Pinpoint the cell where the given text exists, returning its (x, y) midpoint coordinate. 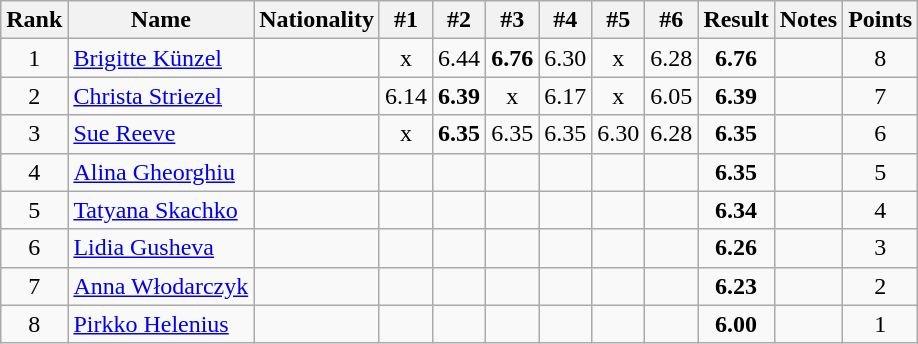
#1 (406, 20)
6.44 (460, 58)
Sue Reeve (161, 134)
Brigitte Künzel (161, 58)
Name (161, 20)
Notes (808, 20)
#6 (672, 20)
Result (736, 20)
#3 (512, 20)
6.23 (736, 286)
#2 (460, 20)
Rank (34, 20)
#5 (618, 20)
6.34 (736, 210)
6.14 (406, 96)
Lidia Gusheva (161, 248)
6.17 (566, 96)
6.05 (672, 96)
Nationality (317, 20)
Christa Striezel (161, 96)
Points (880, 20)
Pirkko Helenius (161, 324)
Alina Gheorghiu (161, 172)
6.00 (736, 324)
#4 (566, 20)
Tatyana Skachko (161, 210)
Anna Włodarczyk (161, 286)
6.26 (736, 248)
